From the cell containing the given text, extract its center point as (x, y) coordinate. 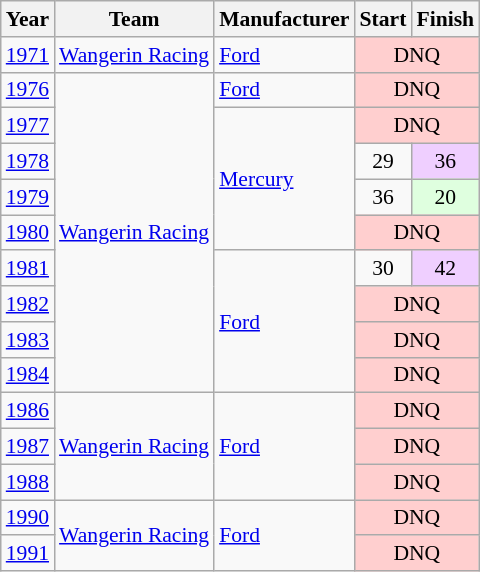
1977 (28, 126)
Team (134, 19)
30 (384, 269)
Mercury (284, 179)
1980 (28, 233)
1987 (28, 447)
1988 (28, 482)
1982 (28, 304)
42 (445, 269)
1990 (28, 518)
1971 (28, 55)
1991 (28, 554)
1979 (28, 197)
Manufacturer (284, 19)
29 (384, 162)
1981 (28, 269)
1978 (28, 162)
Finish (445, 19)
20 (445, 197)
1986 (28, 411)
Start (384, 19)
1983 (28, 340)
1984 (28, 375)
1976 (28, 90)
Year (28, 19)
